Output the (X, Y) coordinate of the center of the cell containing the given text.  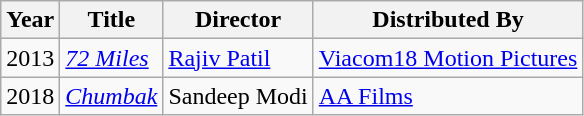
Year (30, 20)
Rajiv Patil (238, 58)
AA Films (448, 96)
Sandeep Modi (238, 96)
Title (112, 20)
Director (238, 20)
Viacom18 Motion Pictures (448, 58)
Chumbak (112, 96)
Distributed By (448, 20)
2013 (30, 58)
2018 (30, 96)
72 Miles (112, 58)
